Capture the cell that displays the provided text and extract its (X, Y) central coordinate. 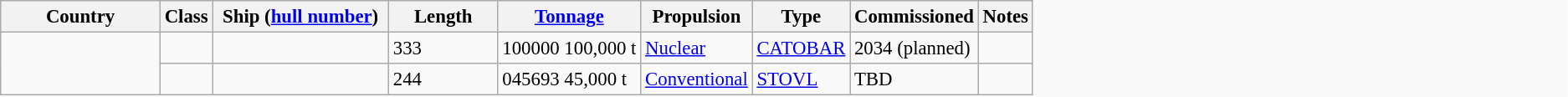
Ship (hull number) (301, 17)
Tonnage (569, 17)
TBD (915, 79)
Country (80, 17)
Conventional (696, 79)
244 (443, 79)
CATOBAR (802, 48)
2034 (planned) (915, 48)
100000 100,000 t (569, 48)
Nuclear (696, 48)
Length (443, 17)
045693 45,000 t (569, 79)
Class (186, 17)
Commissioned (915, 17)
Type (802, 17)
STOVL (802, 79)
333 (443, 48)
Notes (1006, 17)
Propulsion (696, 17)
